Return (x, y) of the center of cell containing provided text 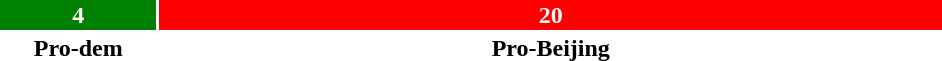
20 (551, 15)
4 (78, 15)
